Output the (X, Y) coordinate of the center of the cell containing the given text.  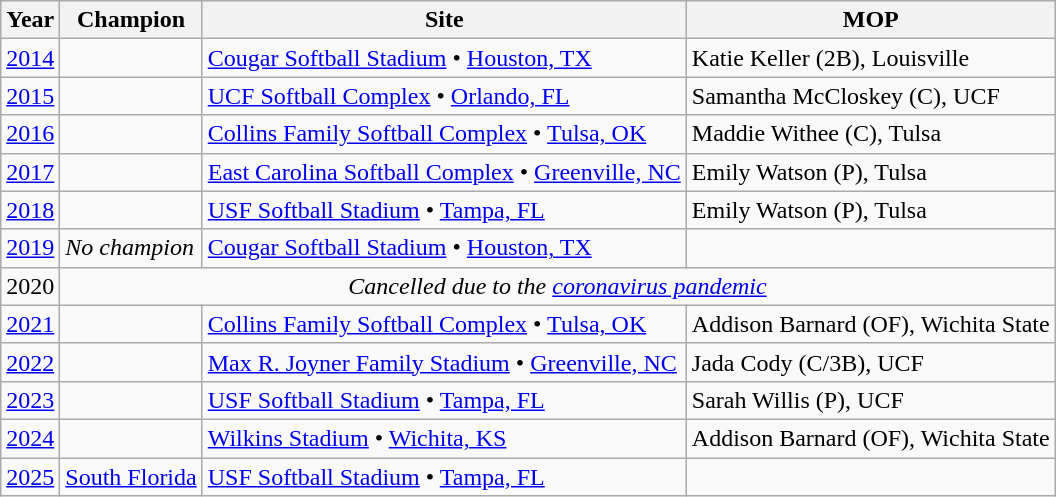
South Florida (131, 477)
Maddie Withee (C), Tulsa (870, 134)
Champion (131, 20)
2018 (30, 210)
Wilkins Stadium • Wichita, KS (444, 438)
2015 (30, 96)
2024 (30, 438)
Year (30, 20)
Site (444, 20)
2023 (30, 400)
East Carolina Softball Complex • Greenville, NC (444, 172)
UCF Softball Complex • Orlando, FL (444, 96)
Katie Keller (2B), Louisville (870, 58)
2025 (30, 477)
Sarah Willis (P), UCF (870, 400)
Jada Cody (C/3B), UCF (870, 362)
2021 (30, 324)
2017 (30, 172)
Samantha McCloskey (C), UCF (870, 96)
2019 (30, 248)
2016 (30, 134)
MOP (870, 20)
2014 (30, 58)
No champion (131, 248)
Max R. Joyner Family Stadium • Greenville, NC (444, 362)
2022 (30, 362)
Cancelled due to the coronavirus pandemic (558, 286)
2020 (30, 286)
